Scan for the cell matching the given text and deliver its [X, Y] coordinate at center. 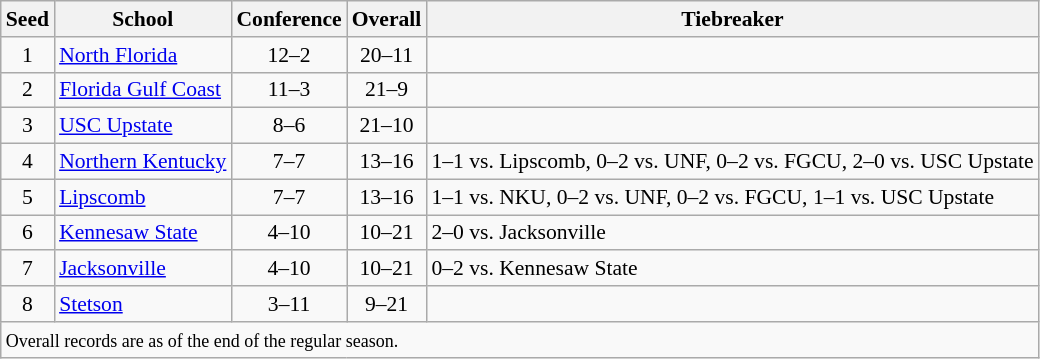
1 [28, 55]
11–3 [288, 90]
1–1 vs. Lipscomb, 0–2 vs. UNF, 0–2 vs. FGCU, 2–0 vs. USC Upstate [732, 162]
Overall records are as of the end of the regular season. [520, 340]
5 [28, 197]
USC Upstate [142, 126]
Florida Gulf Coast [142, 90]
2 [28, 90]
North Florida [142, 55]
21–10 [387, 126]
Lipscomb [142, 197]
0–2 vs. Kennesaw State [732, 269]
7 [28, 269]
4 [28, 162]
Seed [28, 19]
20–11 [387, 55]
12–2 [288, 55]
8–6 [288, 126]
Tiebreaker [732, 19]
21–9 [387, 90]
Stetson [142, 304]
1–1 vs. NKU, 0–2 vs. UNF, 0–2 vs. FGCU, 1–1 vs. USC Upstate [732, 197]
9–21 [387, 304]
3 [28, 126]
Conference [288, 19]
Northern Kentucky [142, 162]
School [142, 19]
Kennesaw State [142, 233]
6 [28, 233]
2–0 vs. Jacksonville [732, 233]
8 [28, 304]
3–11 [288, 304]
Overall [387, 19]
Jacksonville [142, 269]
